Determine the (x, y) coordinate at the center of the cell enclosing the given text.  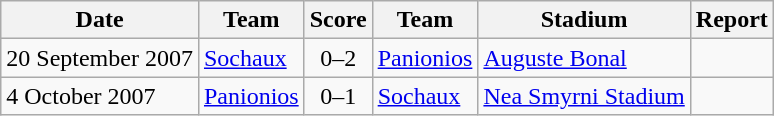
Report (732, 20)
4 October 2007 (100, 96)
0–2 (338, 58)
Date (100, 20)
Nea Smyrni Stadium (584, 96)
0–1 (338, 96)
20 September 2007 (100, 58)
Score (338, 20)
Auguste Bonal (584, 58)
Stadium (584, 20)
